Scan for the cell matching the given text and deliver its [x, y] coordinate at center. 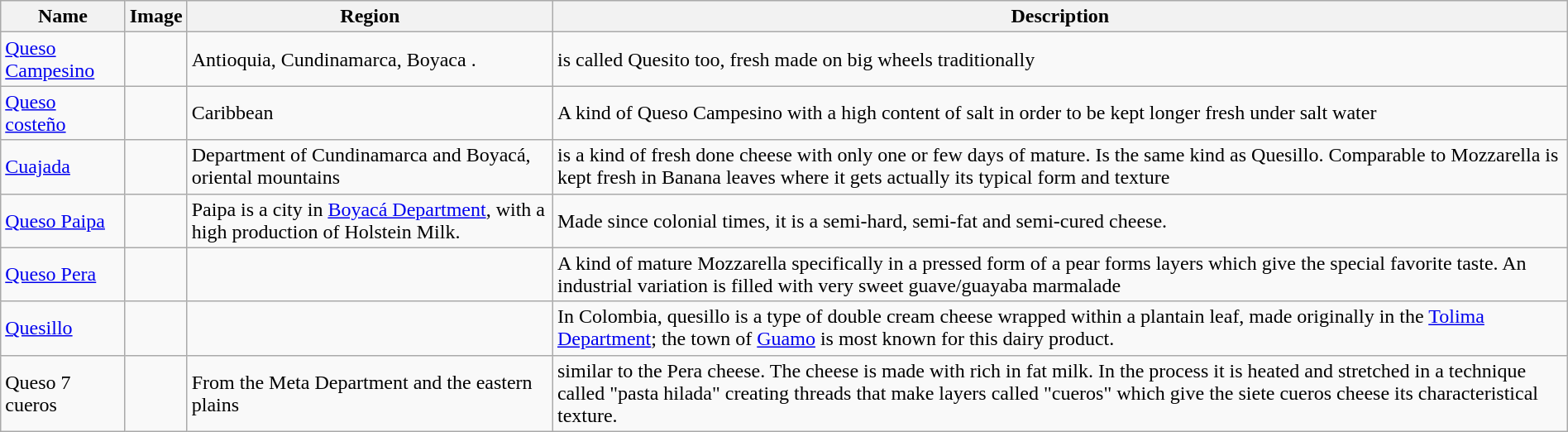
Region [370, 17]
Paipa is a city in Boyacá Department, with a high production of Holstein Milk. [370, 220]
Made since colonial times, it is a semi-hard, semi-fat and semi-cured cheese. [1060, 220]
Name [63, 17]
Caribbean [370, 113]
Queso Campesino [63, 60]
Antioquia, Cundinamarca, Boyaca . [370, 60]
Queso Pera [63, 275]
Queso Paipa [63, 220]
is called Quesito too, fresh made on big wheels traditionally [1060, 60]
From the Meta Department and the eastern plains [370, 393]
Image [155, 17]
Cuajada [63, 167]
Department of Cundinamarca and Boyacá, oriental mountains [370, 167]
Queso 7 cueros [63, 393]
Queso costeño [63, 113]
Quesillo [63, 328]
Description [1060, 17]
A kind of Queso Campesino with a high content of salt in order to be kept longer fresh under salt water [1060, 113]
